Scan for the cell matching the given text and deliver its (x, y) coordinate at center. 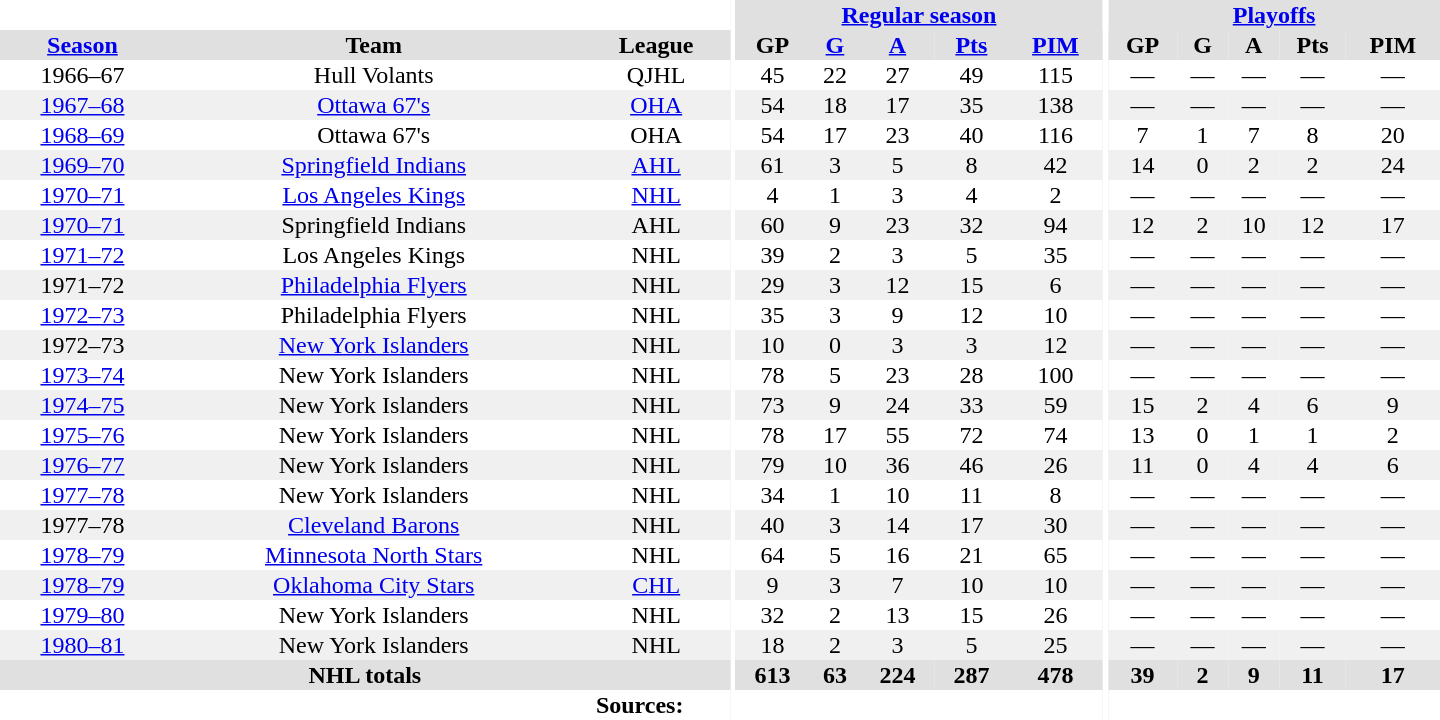
33 (971, 405)
Regular season (918, 15)
79 (772, 465)
613 (772, 675)
1979–80 (82, 615)
34 (772, 495)
61 (772, 165)
115 (1055, 75)
74 (1055, 435)
CHL (656, 585)
72 (971, 435)
73 (772, 405)
1973–74 (82, 375)
287 (971, 675)
1966–67 (82, 75)
224 (898, 675)
60 (772, 225)
21 (971, 555)
27 (898, 75)
1968–69 (82, 135)
Minnesota North Stars (374, 555)
22 (834, 75)
29 (772, 285)
1969–70 (82, 165)
QJHL (656, 75)
NHL totals (365, 675)
100 (1055, 375)
1974–75 (82, 405)
Team (374, 45)
65 (1055, 555)
59 (1055, 405)
45 (772, 75)
Season (82, 45)
42 (1055, 165)
28 (971, 375)
25 (1055, 645)
Oklahoma City Stars (374, 585)
63 (834, 675)
1980–81 (82, 645)
478 (1055, 675)
138 (1055, 105)
Cleveland Barons (374, 525)
30 (1055, 525)
116 (1055, 135)
36 (898, 465)
1967–68 (82, 105)
49 (971, 75)
Sources: (640, 705)
1975–76 (82, 435)
64 (772, 555)
League (656, 45)
16 (898, 555)
94 (1055, 225)
55 (898, 435)
1976–77 (82, 465)
Playoffs (1274, 15)
20 (1393, 135)
Hull Volants (374, 75)
46 (971, 465)
